Search for the cell housing the specified text and yield its [X, Y] center coordinate. 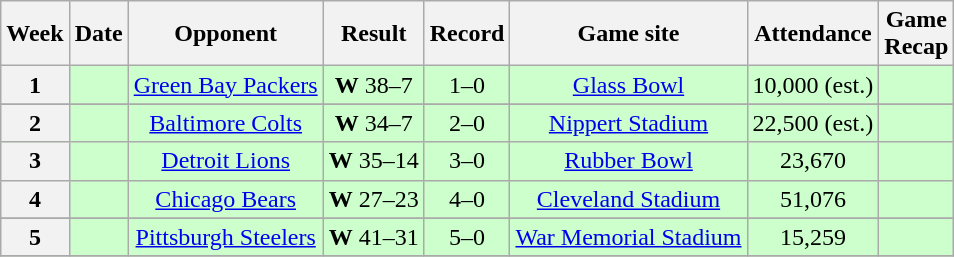
Detroit Lions [226, 161]
51,076 [813, 199]
Glass Bowl [628, 85]
Attendance [813, 34]
1–0 [467, 85]
2 [35, 123]
W 38–7 [374, 85]
Pittsburgh Steelers [226, 237]
Week [35, 34]
22,500 (est.) [813, 123]
5 [35, 237]
Result [374, 34]
1 [35, 85]
2–0 [467, 123]
3 [35, 161]
Chicago Bears [226, 199]
15,259 [813, 237]
Opponent [226, 34]
4 [35, 199]
W 34–7 [374, 123]
23,670 [813, 161]
Rubber Bowl [628, 161]
W 41–31 [374, 237]
3–0 [467, 161]
5–0 [467, 237]
Game site [628, 34]
Green Bay Packers [226, 85]
W 35–14 [374, 161]
10,000 (est.) [813, 85]
W 27–23 [374, 199]
Date [98, 34]
War Memorial Stadium [628, 237]
Record [467, 34]
4–0 [467, 199]
Nippert Stadium [628, 123]
Baltimore Colts [226, 123]
Cleveland Stadium [628, 199]
GameRecap [916, 34]
